Determine the (x, y) coordinate at the center of the cell enclosing the given text.  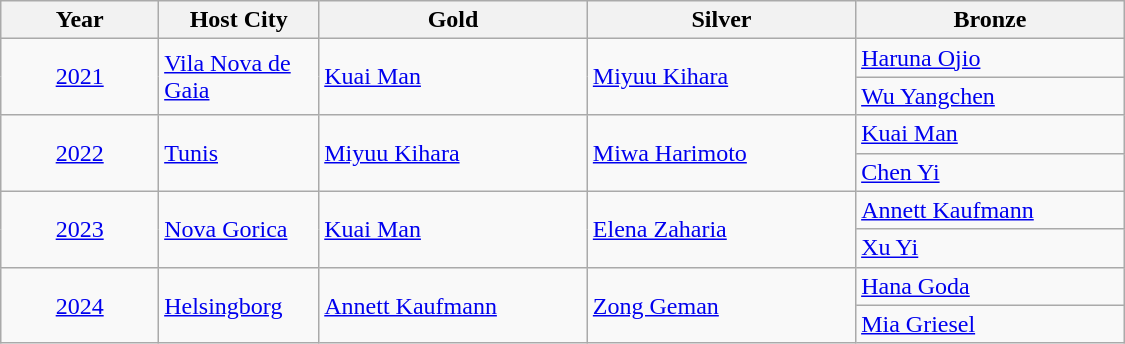
Wu Yangchen (990, 96)
Xu Yi (990, 248)
Tunis (239, 153)
Hana Goda (990, 286)
Zong Geman (721, 305)
2023 (80, 229)
2021 (80, 77)
Nova Gorica (239, 229)
Haruna Ojio (990, 58)
Gold (454, 20)
Vila Nova de Gaia (239, 77)
Chen Yi (990, 172)
Miwa Harimoto (721, 153)
2024 (80, 305)
Host City (239, 20)
Elena Zaharia (721, 229)
2022 (80, 153)
Year (80, 20)
Silver (721, 20)
Helsingborg (239, 305)
Mia Griesel (990, 324)
Bronze (990, 20)
